From the cell containing the given text, extract its center point as (x, y) coordinate. 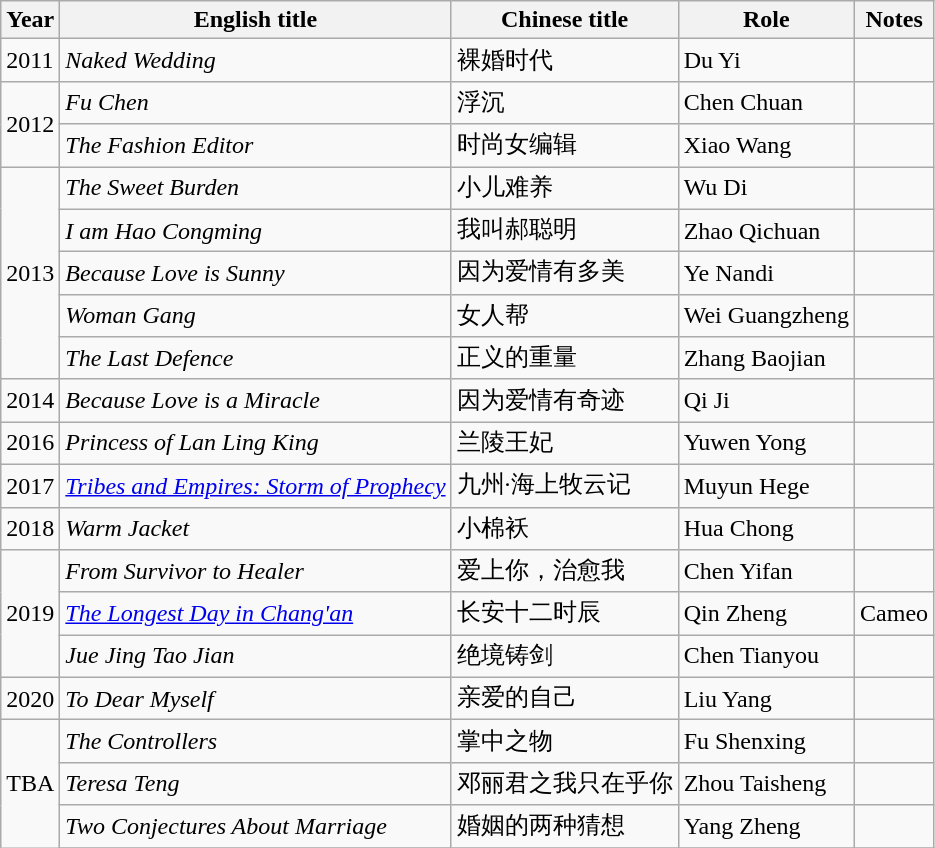
Yang Zheng (766, 826)
Du Yi (766, 60)
Role (766, 20)
Wei Guangzheng (766, 316)
Hua Chong (766, 528)
Zhou Taisheng (766, 784)
女人帮 (564, 316)
Because Love is a Miracle (256, 400)
Two Conjectures About Marriage (256, 826)
Princess of Lan Ling King (256, 444)
Fu Chen (256, 102)
Tribes and Empires: Storm of Prophecy (256, 486)
I am Hao Congming (256, 230)
2016 (30, 444)
Teresa Teng (256, 784)
Notes (894, 20)
Chen Yifan (766, 572)
婚姻的两种猜想 (564, 826)
Chen Chuan (766, 102)
2017 (30, 486)
2011 (30, 60)
Chen Tianyou (766, 656)
The Last Defence (256, 358)
Zhang Baojian (766, 358)
亲爱的自己 (564, 698)
Qi Ji (766, 400)
裸婚时代 (564, 60)
Warm Jacket (256, 528)
Naked Wedding (256, 60)
2020 (30, 698)
Liu Yang (766, 698)
Chinese title (564, 20)
2014 (30, 400)
邓丽君之我只在乎你 (564, 784)
掌中之物 (564, 742)
Ye Nandi (766, 274)
时尚女编辑 (564, 146)
The Controllers (256, 742)
Qin Zheng (766, 614)
2019 (30, 614)
Woman Gang (256, 316)
Because Love is Sunny (256, 274)
The Longest Day in Chang'an (256, 614)
Wu Di (766, 188)
From Survivor to Healer (256, 572)
Fu Shenxing (766, 742)
2013 (30, 272)
九州·海上牧云记 (564, 486)
长安十二时辰 (564, 614)
Zhao Qichuan (766, 230)
TBA (30, 784)
因为爱情有奇迹 (564, 400)
我叫郝聪明 (564, 230)
正义的重量 (564, 358)
The Sweet Burden (256, 188)
浮沉 (564, 102)
绝境铸剑 (564, 656)
因为爱情有多美 (564, 274)
爱上你，治愈我 (564, 572)
Yuwen Yong (766, 444)
小儿难养 (564, 188)
兰陵王妃 (564, 444)
2012 (30, 124)
2018 (30, 528)
English title (256, 20)
The Fashion Editor (256, 146)
Year (30, 20)
小棉袄 (564, 528)
Xiao Wang (766, 146)
Jue Jing Tao Jian (256, 656)
Muyun Hege (766, 486)
Cameo (894, 614)
To Dear Myself (256, 698)
